Determine the [X, Y] coordinate at the center of the cell enclosing the given text.  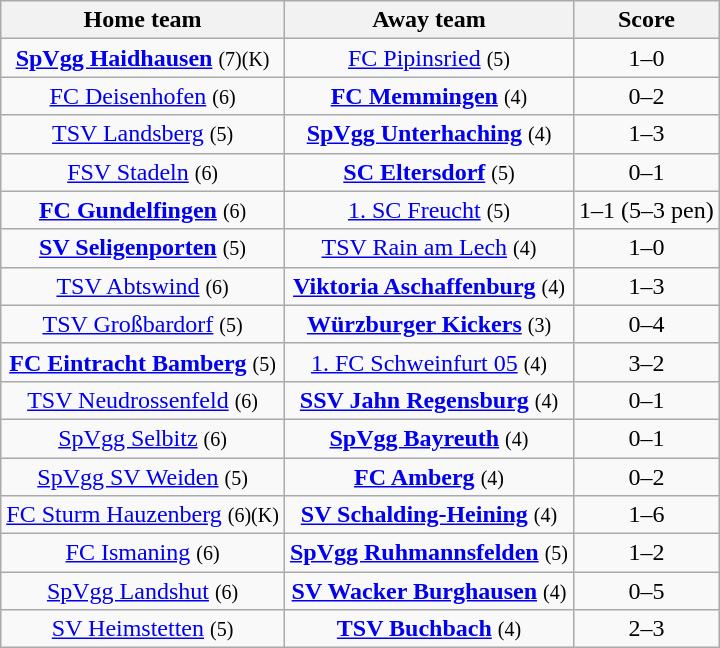
Würzburger Kickers (3) [428, 324]
SpVgg Landshut (6) [143, 591]
SC Eltersdorf (5) [428, 172]
SV Heimstetten (5) [143, 629]
TSV Rain am Lech (4) [428, 248]
1–1 (5–3 pen) [647, 210]
FC Sturm Hauzenberg (6)(K) [143, 515]
SpVgg Bayreuth (4) [428, 438]
FC Ismaning (6) [143, 553]
0–4 [647, 324]
TSV Abtswind (6) [143, 286]
0–5 [647, 591]
3–2 [647, 362]
FC Deisenhofen (6) [143, 96]
SV Seligenporten (5) [143, 248]
1–6 [647, 515]
SpVgg Haidhausen (7)(K) [143, 58]
Home team [143, 20]
FC Gundelfingen (6) [143, 210]
SpVgg SV Weiden (5) [143, 477]
Score [647, 20]
SpVgg Selbitz (6) [143, 438]
SV Wacker Burghausen (4) [428, 591]
SSV Jahn Regensburg (4) [428, 400]
Away team [428, 20]
Viktoria Aschaffenburg (4) [428, 286]
FC Pipinsried (5) [428, 58]
1. SC Freucht (5) [428, 210]
TSV Buchbach (4) [428, 629]
FSV Stadeln (6) [143, 172]
2–3 [647, 629]
TSV Großbardorf (5) [143, 324]
TSV Neudrossenfeld (6) [143, 400]
1–2 [647, 553]
FC Memmingen (4) [428, 96]
SpVgg Ruhmannsfelden (5) [428, 553]
SpVgg Unterhaching (4) [428, 134]
1. FC Schweinfurt 05 (4) [428, 362]
FC Amberg (4) [428, 477]
SV Schalding-Heining (4) [428, 515]
FC Eintracht Bamberg (5) [143, 362]
TSV Landsberg (5) [143, 134]
